Identify which cell holds the provided text, then report its [x, y] central coordinate. 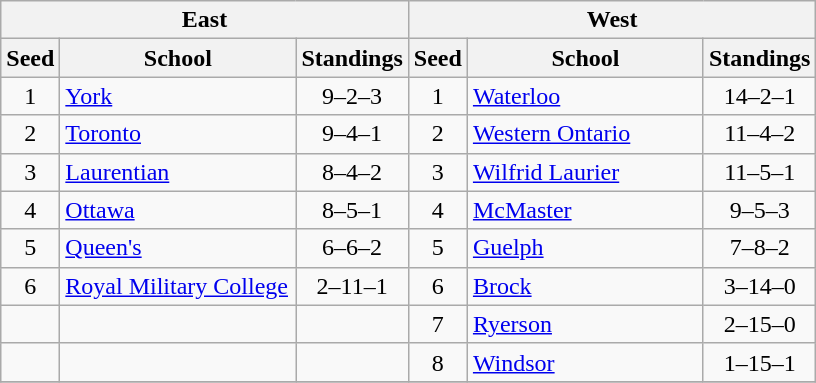
Royal Military College [178, 286]
Toronto [178, 134]
14–2–1 [759, 96]
3–14–0 [759, 286]
8–5–1 [352, 210]
McMaster [585, 210]
9–5–3 [759, 210]
Guelph [585, 248]
Ottawa [178, 210]
East [205, 20]
2–11–1 [352, 286]
1–15–1 [759, 362]
11–4–2 [759, 134]
Queen's [178, 248]
York [178, 96]
Windsor [585, 362]
Western Ontario [585, 134]
Brock [585, 286]
9–4–1 [352, 134]
Ryerson [585, 324]
6–6–2 [352, 248]
9–2–3 [352, 96]
2–15–0 [759, 324]
8–4–2 [352, 172]
Wilfrid Laurier [585, 172]
7–8–2 [759, 248]
11–5–1 [759, 172]
8 [438, 362]
West [612, 20]
7 [438, 324]
Waterloo [585, 96]
Laurentian [178, 172]
